Determine the [x, y] coordinate at the center of the cell enclosing the given text.  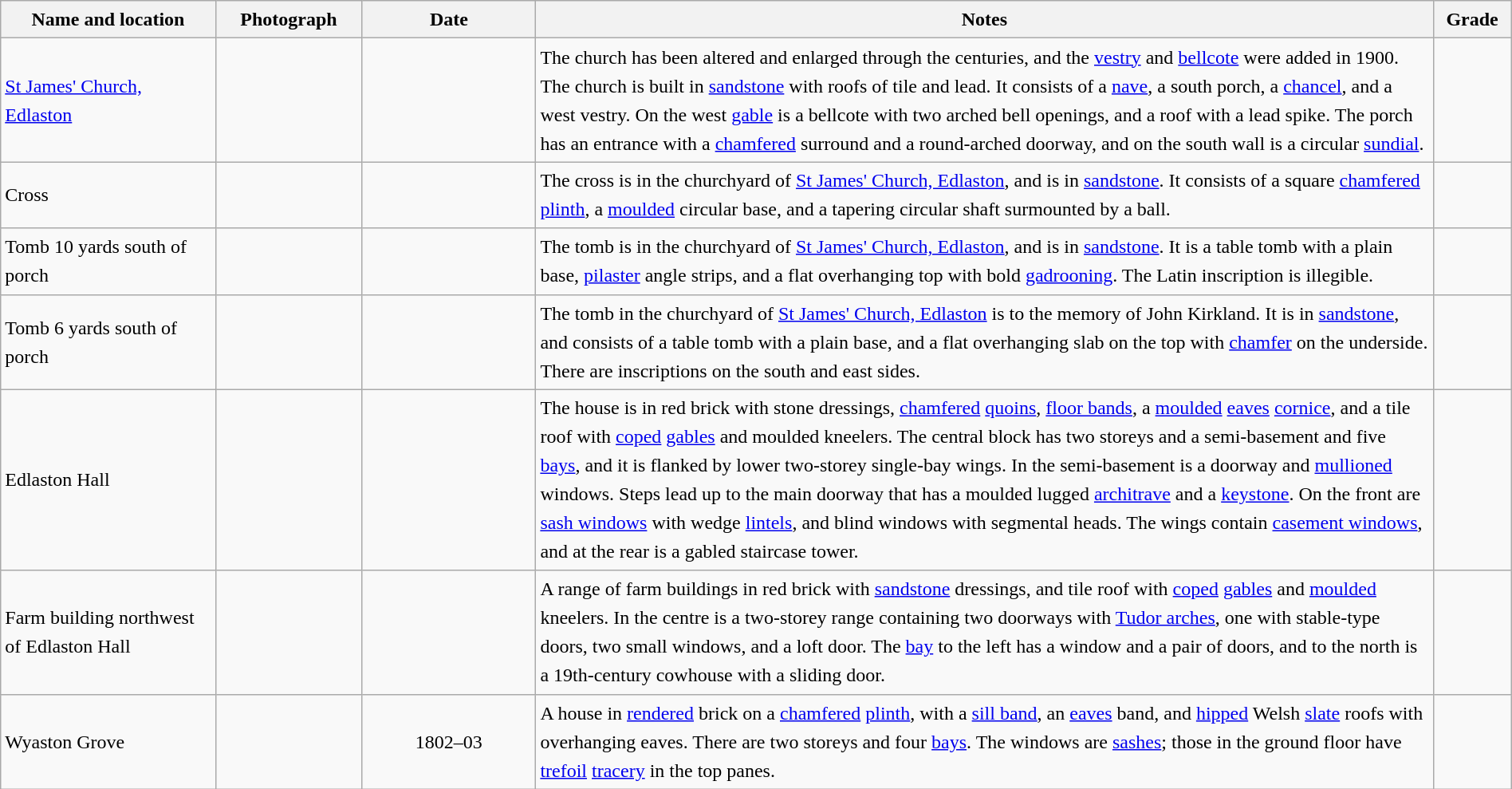
Farm building northwest of Edlaston Hall [108, 632]
Notes [984, 19]
Date [449, 19]
1802–03 [449, 742]
St James' Church, Edlaston [108, 101]
Cross [108, 195]
Photograph [289, 19]
Wyaston Grove [108, 742]
Tomb 6 yards south of porch [108, 341]
Tomb 10 yards south of porch [108, 262]
Grade [1472, 19]
Name and location [108, 19]
Edlaston Hall [108, 480]
